Scan for the cell matching the given text and deliver its (X, Y) coordinate at center. 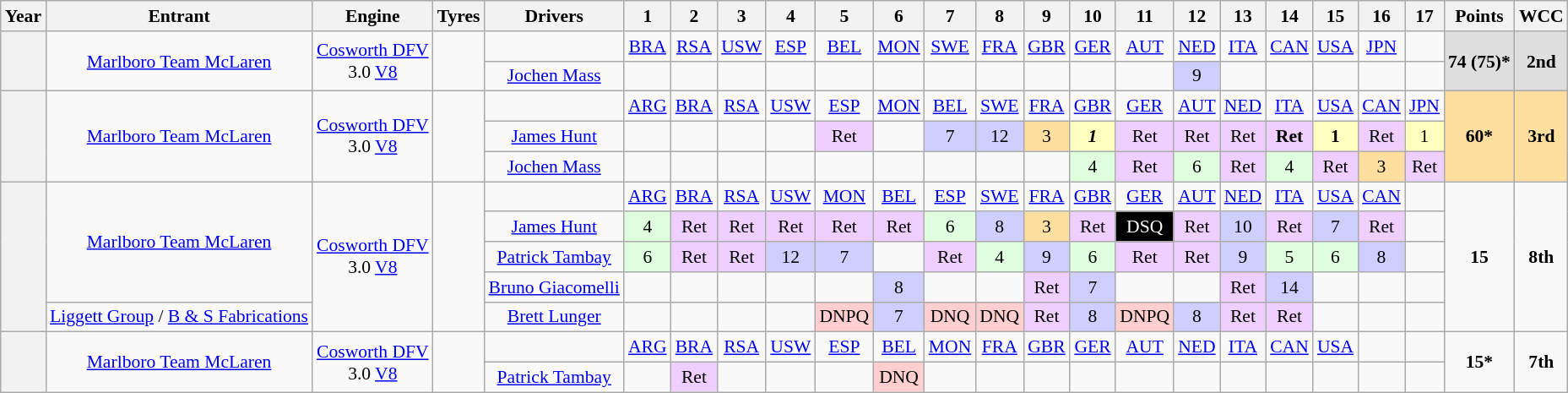
7th (1542, 362)
3rd (1542, 137)
15* (1479, 362)
17 (1424, 16)
Liggett Group / B & S Fabrications (179, 317)
13 (1243, 16)
Brett Lunger (554, 317)
2nd (1542, 61)
Year (24, 16)
DSQ (1145, 227)
2 (694, 16)
Drivers (554, 16)
Bruno Giacomelli (554, 287)
60* (1479, 137)
Points (1479, 16)
74 (75)* (1479, 61)
11 (1145, 16)
16 (1381, 16)
Engine (373, 16)
WCC (1542, 16)
8th (1542, 257)
Entrant (179, 16)
Tyres (459, 16)
